Scan for the cell matching the given text and deliver its [X, Y] coordinate at center. 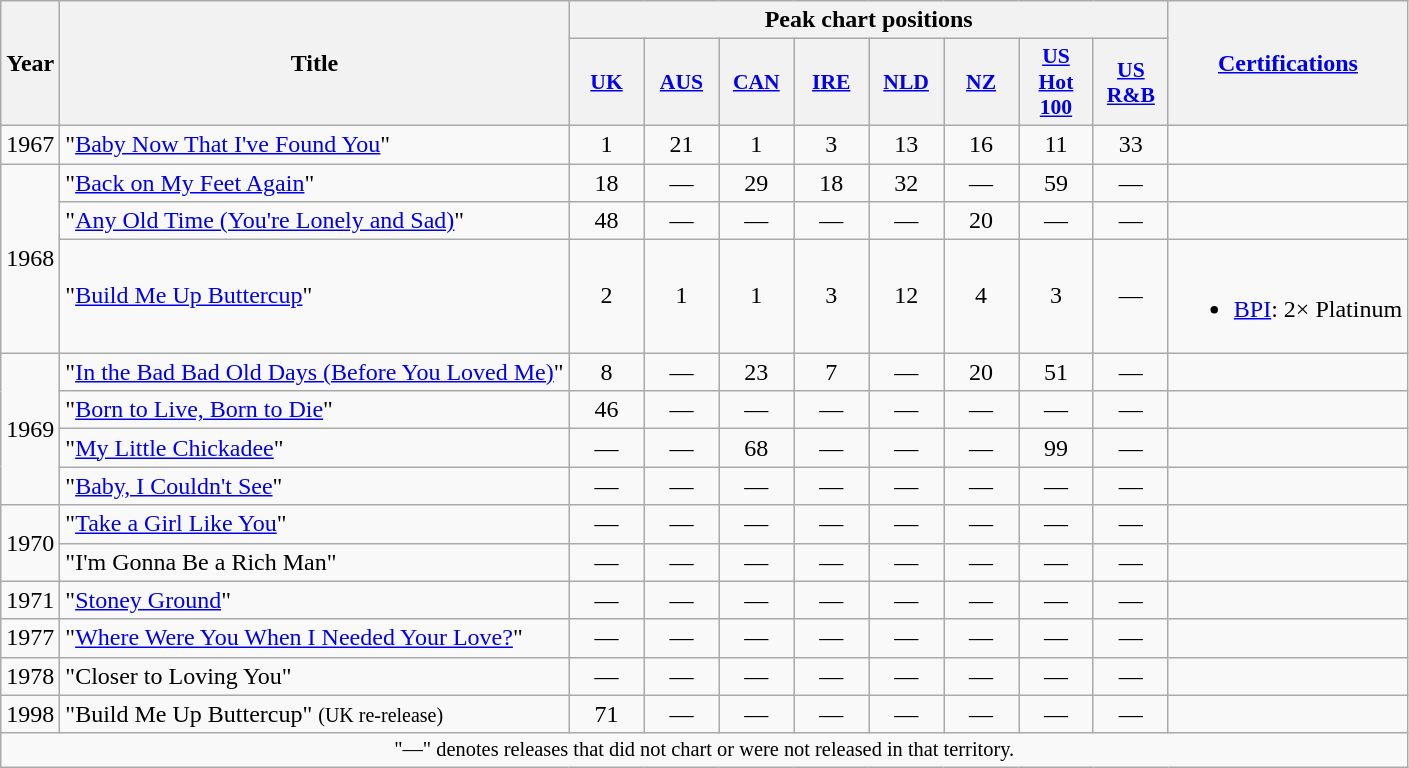
Peak chart positions [868, 20]
48 [606, 221]
16 [982, 144]
13 [906, 144]
"Back on My Feet Again" [314, 183]
"Build Me Up Buttercup" (UK re-release) [314, 714]
23 [756, 372]
8 [606, 372]
"Baby, I Couldn't See" [314, 486]
33 [1130, 144]
7 [832, 372]
"Take a Girl Like You" [314, 524]
29 [756, 183]
NZ [982, 82]
1969 [30, 429]
"I'm Gonna Be a Rich Man" [314, 562]
"My Little Chickadee" [314, 448]
99 [1056, 448]
46 [606, 410]
Title [314, 64]
59 [1056, 183]
US R&B [1130, 82]
68 [756, 448]
"Baby Now That I've Found You" [314, 144]
Certifications [1288, 64]
"—" denotes releases that did not chart or were not released in that territory. [704, 750]
IRE [832, 82]
32 [906, 183]
1998 [30, 714]
"Any Old Time (You're Lonely and Sad)" [314, 221]
UK [606, 82]
"Where Were You When I Needed Your Love?" [314, 638]
1967 [30, 144]
NLD [906, 82]
"Build Me Up Buttercup" [314, 296]
BPI: 2× Platinum [1288, 296]
"Born to Live, Born to Die" [314, 410]
4 [982, 296]
"In the Bad Bad Old Days (Before You Loved Me)" [314, 372]
21 [682, 144]
11 [1056, 144]
"Stoney Ground" [314, 600]
AUS [682, 82]
1977 [30, 638]
Year [30, 64]
51 [1056, 372]
1968 [30, 258]
71 [606, 714]
US Hot 100 [1056, 82]
1978 [30, 676]
1971 [30, 600]
2 [606, 296]
12 [906, 296]
CAN [756, 82]
"Closer to Loving You" [314, 676]
1970 [30, 543]
